Identify which cell holds the provided text, then report its (x, y) central coordinate. 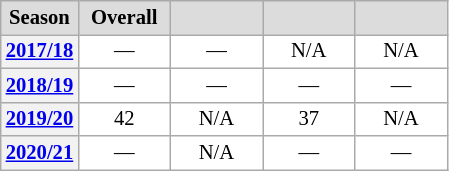
2017/18 (40, 51)
37 (309, 119)
Season (40, 17)
2020/21 (40, 153)
Overall (124, 17)
2018/19 (40, 85)
2019/20 (40, 119)
42 (124, 119)
